Detect which cell encompasses the target text, then output its (X, Y) center coordinate. 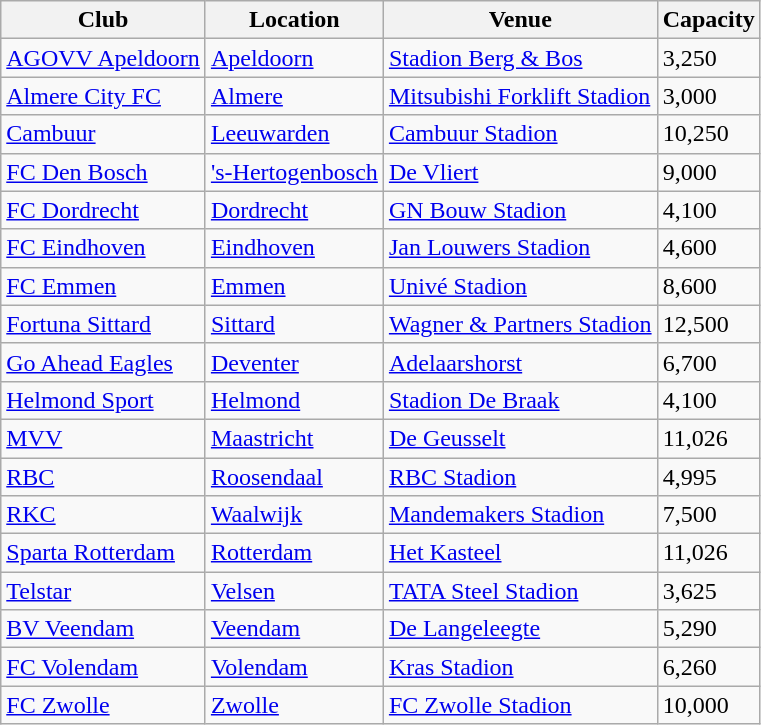
GN Bouw Stadion (520, 210)
MVV (104, 438)
De Langeleegte (520, 629)
FC Volendam (104, 667)
Telstar (104, 591)
FC Eindhoven (104, 248)
Mitsubishi Forklift Stadion (520, 96)
Roosendaal (294, 477)
Helmond Sport (104, 400)
6,700 (708, 362)
Waalwijk (294, 515)
Dordrecht (294, 210)
FC Dordrecht (104, 210)
's-Hertogenbosch (294, 172)
6,260 (708, 667)
Almere City FC (104, 96)
Zwolle (294, 705)
Helmond (294, 400)
12,500 (708, 324)
Jan Louwers Stadion (520, 248)
BV Veendam (104, 629)
Location (294, 20)
Maastricht (294, 438)
Wagner & Partners Stadion (520, 324)
Velsen (294, 591)
3,250 (708, 58)
9,000 (708, 172)
Go Ahead Eagles (104, 362)
Eindhoven (294, 248)
Het Kasteel (520, 553)
3,000 (708, 96)
Sparta Rotterdam (104, 553)
Veendam (294, 629)
Capacity (708, 20)
Kras Stadion (520, 667)
De Geusselt (520, 438)
RBC Stadion (520, 477)
7,500 (708, 515)
Club (104, 20)
4,995 (708, 477)
Leeuwarden (294, 134)
FC Emmen (104, 286)
RKC (104, 515)
Rotterdam (294, 553)
Univé Stadion (520, 286)
10,250 (708, 134)
Sittard (294, 324)
5,290 (708, 629)
RBC (104, 477)
Adelaarshorst (520, 362)
10,000 (708, 705)
AGOVV Apeldoorn (104, 58)
Apeldoorn (294, 58)
FC Den Bosch (104, 172)
Almere (294, 96)
Fortuna Sittard (104, 324)
Mandemakers Stadion (520, 515)
TATA Steel Stadion (520, 591)
Venue (520, 20)
Volendam (294, 667)
Deventer (294, 362)
3,625 (708, 591)
8,600 (708, 286)
Stadion Berg & Bos (520, 58)
Emmen (294, 286)
De Vliert (520, 172)
FC Zwolle Stadion (520, 705)
4,600 (708, 248)
FC Zwolle (104, 705)
Cambuur (104, 134)
Cambuur Stadion (520, 134)
Stadion De Braak (520, 400)
